For the text-containing cell, return its midpoint in (x, y) coordinate format. 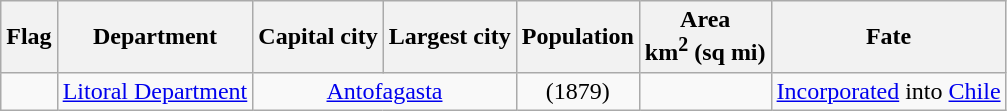
Fate (888, 37)
Areakm2 (sq mi) (705, 37)
Largest city (450, 37)
Antofagasta (384, 91)
Incorporated into Chile (888, 91)
(1879) (578, 91)
Population (578, 37)
Department (155, 37)
Flag (29, 37)
Capital city (318, 37)
Litoral Department (155, 91)
